From the cell containing the given text, extract its center point as (x, y) coordinate. 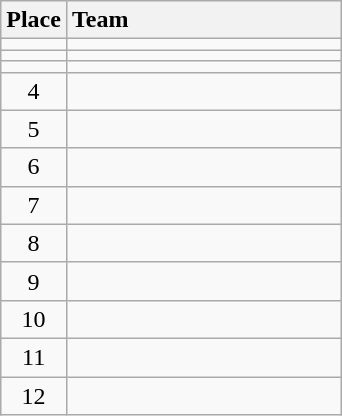
6 (34, 167)
10 (34, 319)
9 (34, 281)
12 (34, 395)
Team (204, 20)
4 (34, 91)
Place (34, 20)
11 (34, 357)
5 (34, 129)
7 (34, 205)
8 (34, 243)
